Return [X, Y] of the center of cell containing provided text 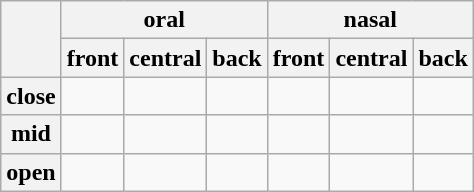
oral [164, 20]
mid [31, 134]
close [31, 96]
open [31, 172]
nasal [370, 20]
